Return the [x, y] coordinate for the center point of the cell that contains the specified text.  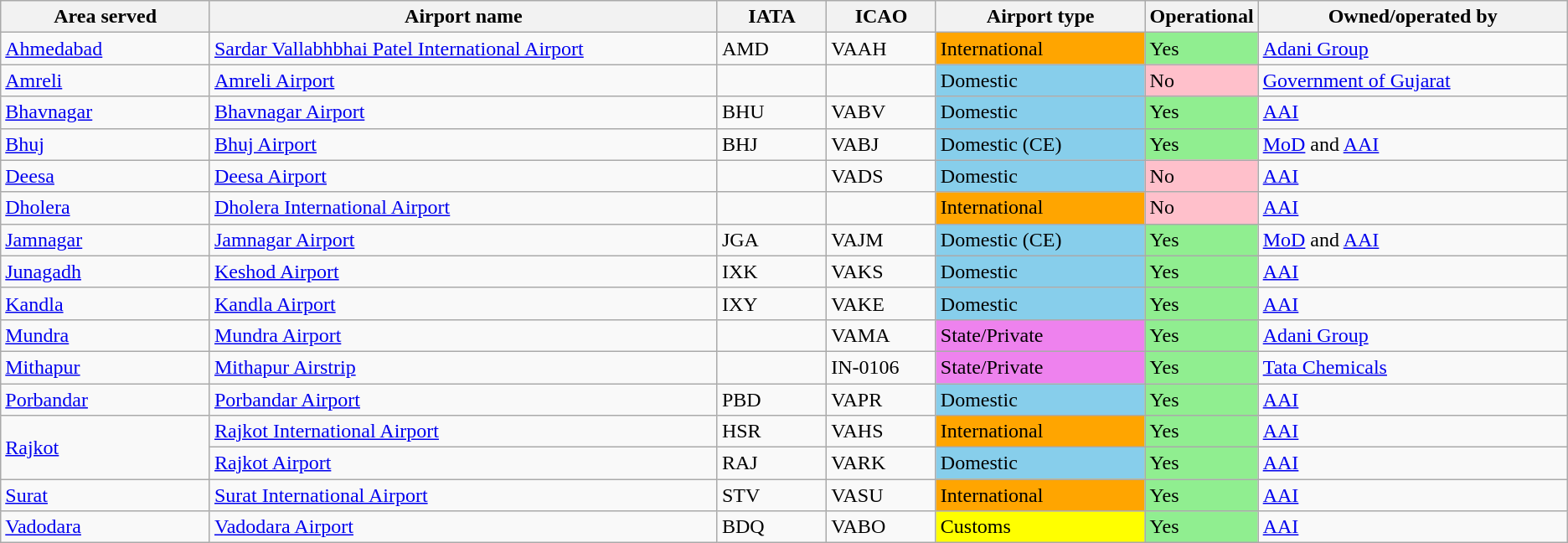
VABO [881, 527]
Ahmedabad [106, 49]
VADS [881, 176]
Deesa Airport [463, 176]
Mundra [106, 335]
Amreli Airport [463, 80]
VAKE [881, 303]
Rajkot [106, 447]
Jamnagar Airport [463, 240]
VAHS [881, 432]
Vadodara Airport [463, 527]
Vadodara [106, 527]
Customs [1040, 527]
Bhavnagar Airport [463, 112]
AMD [771, 49]
PBD [771, 400]
VABV [881, 112]
Keshod Airport [463, 271]
ICAO [881, 17]
VARK [881, 463]
BHJ [771, 144]
Rajkot Airport [463, 463]
IXK [771, 271]
Kandla [106, 303]
Airport type [1040, 17]
BHU [771, 112]
VAJM [881, 240]
Mundra Airport [463, 335]
Tata Chemicals [1412, 367]
Amreli [106, 80]
Rajkot International Airport [463, 432]
Operational [1201, 17]
RAJ [771, 463]
Bhuj [106, 144]
HSR [771, 432]
STV [771, 495]
Mithapur [106, 367]
VAMA [881, 335]
VAAH [881, 49]
Sardar Vallabhbhai Patel International Airport [463, 49]
Surat International Airport [463, 495]
VAPR [881, 400]
Deesa [106, 176]
BDQ [771, 527]
Bhuj Airport [463, 144]
Dholera International Airport [463, 208]
JGA [771, 240]
Owned/operated by [1412, 17]
Kandla Airport [463, 303]
Area served [106, 17]
Mithapur Airstrip [463, 367]
IN-0106 [881, 367]
Jamnagar [106, 240]
VASU [881, 495]
Junagadh [106, 271]
VABJ [881, 144]
Dholera [106, 208]
Surat [106, 495]
IXY [771, 303]
IATA [771, 17]
Government of Gujarat [1412, 80]
Porbandar [106, 400]
Airport name [463, 17]
VAKS [881, 271]
Bhavnagar [106, 112]
Porbandar Airport [463, 400]
